From the cell containing the given text, extract its center point as [X, Y] coordinate. 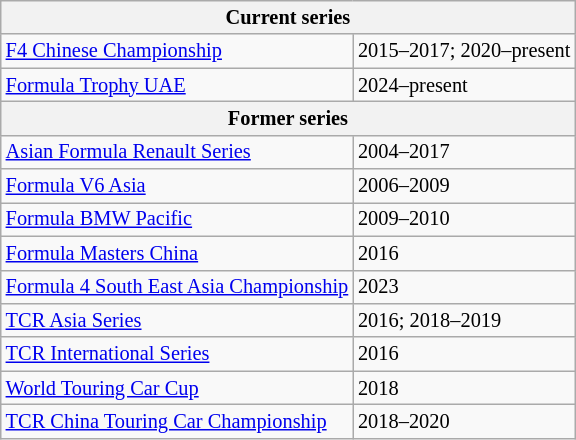
2004–2017 [464, 152]
Formula BMW Pacific [177, 219]
2024–present [464, 85]
World Touring Car Cup [177, 388]
Asian Formula Renault Series [177, 152]
Former series [288, 118]
Formula V6 Asia [177, 186]
2006–2009 [464, 186]
Formula 4 South East Asia Championship [177, 287]
Formula Trophy UAE [177, 85]
2018–2020 [464, 421]
2018 [464, 388]
2015–2017; 2020–present [464, 51]
2009–2010 [464, 219]
F4 Chinese Championship [177, 51]
Current series [288, 17]
TCR Asia Series [177, 320]
Formula Masters China [177, 253]
TCR China Touring Car Championship [177, 421]
2023 [464, 287]
TCR International Series [177, 354]
2016; 2018–2019 [464, 320]
